Search for the cell housing the specified text and yield its [x, y] center coordinate. 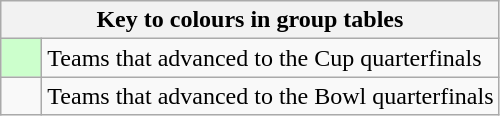
Teams that advanced to the Cup quarterfinals [270, 58]
Teams that advanced to the Bowl quarterfinals [270, 96]
Key to colours in group tables [250, 20]
